For the text-containing cell, return its midpoint in (x, y) coordinate format. 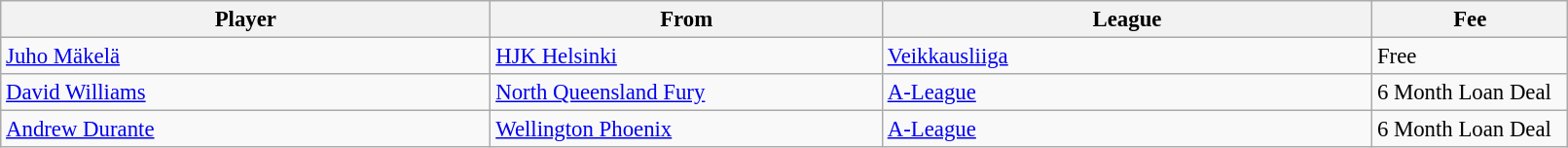
League (1127, 19)
North Queensland Fury (687, 92)
From (687, 19)
David Williams (245, 92)
Fee (1470, 19)
Player (245, 19)
Andrew Durante (245, 129)
Veikkausliiga (1127, 56)
Wellington Phoenix (687, 129)
Juho Mäkelä (245, 56)
Free (1470, 56)
HJK Helsinki (687, 56)
